Pinpoint the cell where the given text exists, returning its [x, y] midpoint coordinate. 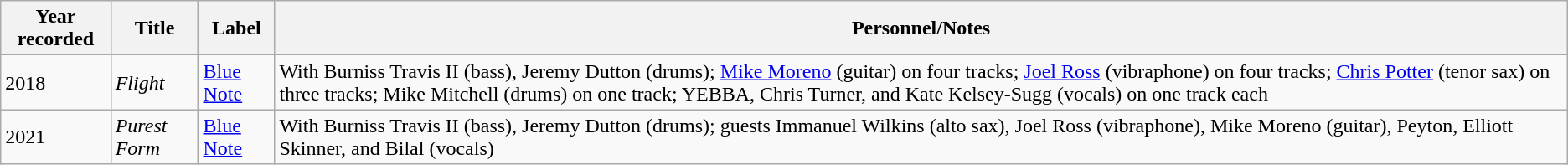
Year recorded [55, 28]
Label [236, 28]
Purest Form [154, 137]
Title [154, 28]
Personnel/Notes [921, 28]
2018 [55, 82]
Flight [154, 82]
2021 [55, 137]
